Find where the given text appears and provide that cell's center as (x, y) coordinate. 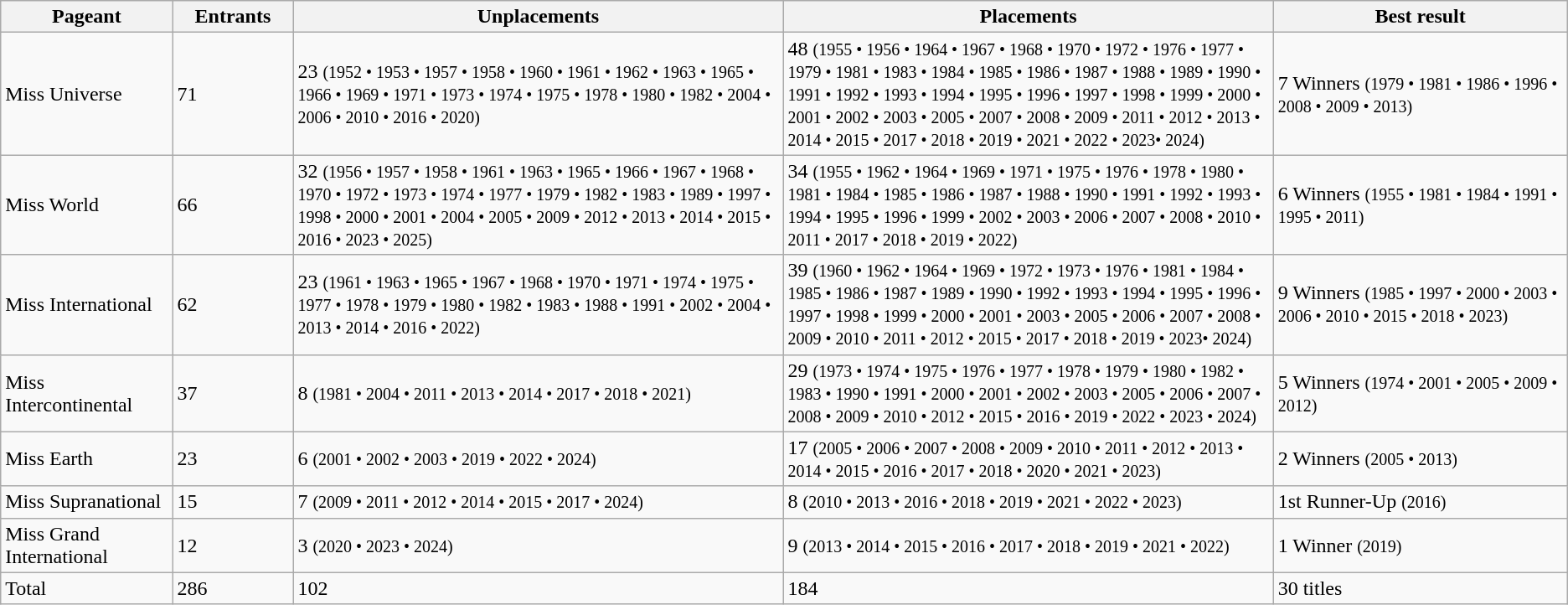
3 (2020 • 2023 • 2024) (538, 545)
1 Winner (2019) (1421, 545)
Miss Universe (87, 94)
286 (233, 588)
Miss Grand International (87, 545)
9 (2013 • 2014 • 2015 • 2016 • 2017 • 2018 • 2019 • 2021 • 2022) (1029, 545)
15 (233, 502)
7 Winners (1979 • 1981 • 1986 • 1996 • 2008 • 2009 • 2013) (1421, 94)
30 titles (1421, 588)
Miss International (87, 305)
2 Winners (2005 • 2013) (1421, 459)
6 Winners (1955 • 1981 • 1984 • 1991 • 1995 • 2011) (1421, 204)
Total (87, 588)
Entrants (233, 17)
9 Winners (1985 • 1997 • 2000 • 2003 • 2006 • 2010 • 2015 • 2018 • 2023) (1421, 305)
23 (233, 459)
7 (2009 • 2011 • 2012 • 2014 • 2015 • 2017 • 2024) (538, 502)
Miss Supranational (87, 502)
184 (1029, 588)
Miss Intercontinental (87, 393)
12 (233, 545)
5 Winners (1974 • 2001 • 2005 • 2009 • 2012) (1421, 393)
1st Runner-Up (2016) (1421, 502)
Unplacements (538, 17)
62 (233, 305)
37 (233, 393)
102 (538, 588)
8 (2010 • 2013 • 2016 • 2018 • 2019 • 2021 • 2022 • 2023) (1029, 502)
8 (1981 • 2004 • 2011 • 2013 • 2014 • 2017 • 2018 • 2021) (538, 393)
Best result (1421, 17)
Miss World (87, 204)
Placements (1029, 17)
Miss Earth (87, 459)
6 (2001 • 2002 • 2003 • 2019 • 2022 • 2024) (538, 459)
Pageant (87, 17)
71 (233, 94)
66 (233, 204)
17 (2005 • 2006 • 2007 • 2008 • 2009 • 2010 • 2011 • 2012 • 2013 • 2014 • 2015 • 2016 • 2017 • 2018 • 2020 • 2021 • 2023) (1029, 459)
